Extract the [X, Y] coordinate from the center of the cell holding the provided text.  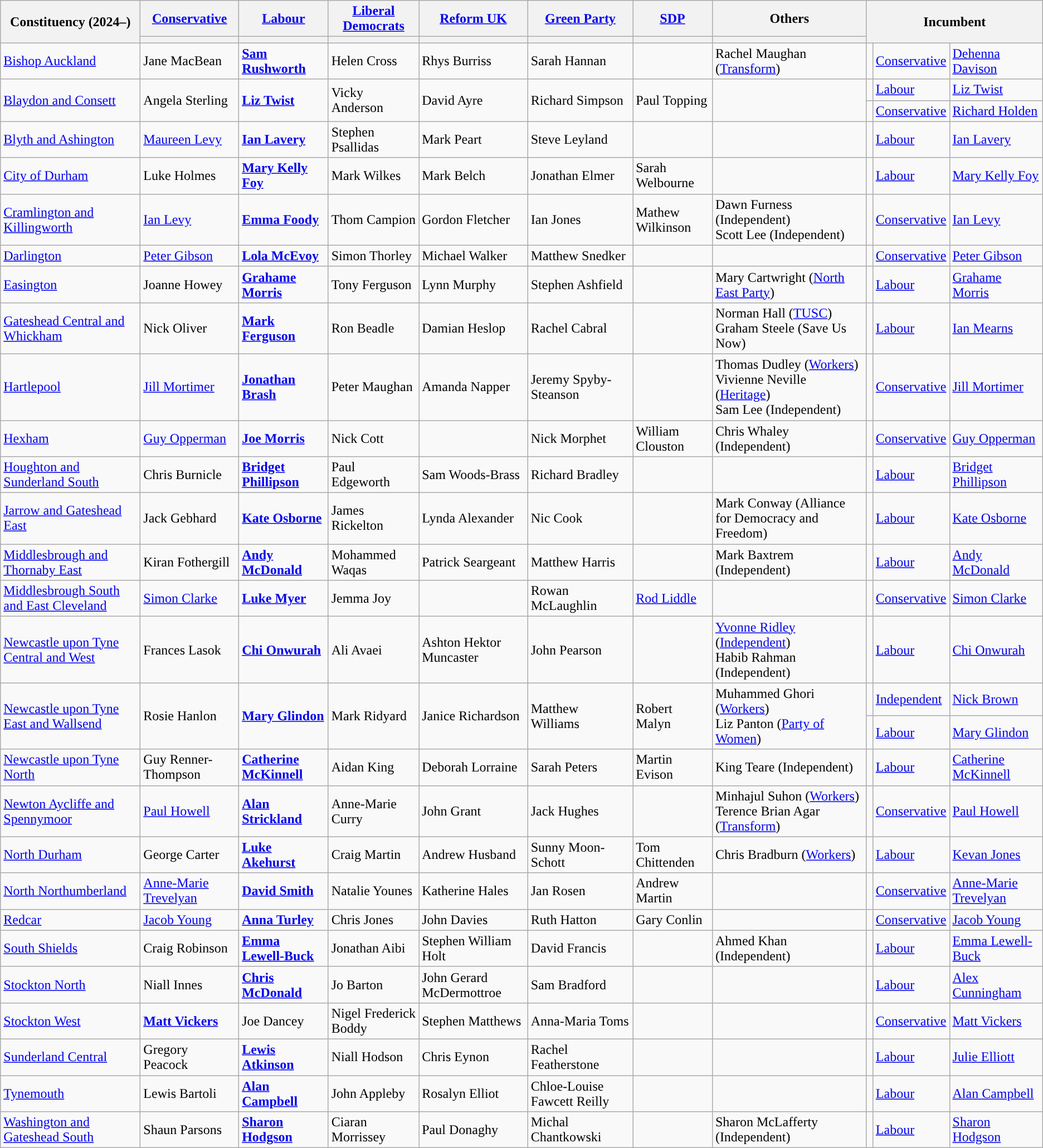
Lynn Murphy [474, 284]
Peter Maughan [373, 387]
Chris Jones [373, 920]
Gregory Peacock [189, 1057]
Nick Morphet [581, 438]
Craig Robinson [189, 948]
Washington and Gateshead South [70, 1130]
Nic Cook [581, 519]
Chris Burnicle [189, 475]
Middlesbrough South and East Cleveland [70, 598]
SDP [673, 19]
John Pearson [581, 649]
Joe Morris [284, 438]
Rod Liddle [673, 598]
Jonathan Elmer [581, 176]
Richard Simpson [581, 100]
Niall Hodson [373, 1057]
Newcastle upon Tyne North [70, 768]
Shaun Parsons [189, 1130]
Tynemouth [70, 1093]
Steve Leyland [581, 139]
Chris Eynon [474, 1057]
Jarrow and Gateshead East [70, 519]
Jo Barton [373, 985]
Damian Heslop [474, 328]
Sarah Welbourne [673, 176]
Chris Whaley (Independent) [789, 438]
North Durham [70, 854]
Cramlington and Killingworth [70, 219]
Dehenna Davison [996, 61]
Hexham [70, 438]
Rachel Featherstone [581, 1057]
Jane MacBean [189, 61]
Joanne Howey [189, 284]
Mark Wilkes [373, 176]
Ciaran Morrissey [373, 1130]
Vicky Anderson [373, 100]
Stephen Psallidas [373, 139]
Matthew Williams [581, 716]
Ian Jones [581, 219]
Rachel Cabral [581, 328]
Sarah Peters [581, 768]
Martin Evison [673, 768]
Rowan McLaughlin [581, 598]
Mark Peart [474, 139]
Jemma Joy [373, 598]
Jonathan Brash [284, 387]
Mary Cartwright (North East Party) [789, 284]
Guy Renner-Thompson [189, 768]
North Northumberland [70, 891]
Thom Campion [373, 219]
Richard Holden [996, 111]
Jan Rosen [581, 891]
Easington [70, 284]
Gateshead Central and Whickham [70, 328]
Ian Mearns [996, 328]
Chris Bradburn (Workers) [789, 854]
Stockton West [70, 1020]
Newcastle upon Tyne Central and West [70, 649]
William Clouston [673, 438]
Sarah Hannan [581, 61]
Ruth Hatton [581, 920]
Rosie Hanlon [189, 716]
Alan Strickland [284, 811]
James Rickelton [373, 519]
Muhammed Ghori (Workers)Liz Panton (Party of Women) [789, 716]
Chloe-Louise Fawcett Reilly [581, 1093]
Kevan Jones [996, 854]
Nick Brown [996, 700]
Nick Cott [373, 438]
Simon Thorley [373, 256]
John Grant [474, 811]
Katherine Hales [474, 891]
Blaydon and Consett [70, 100]
Patrick Seargeant [474, 563]
Emma Foody [284, 219]
Nigel Frederick Boddy [373, 1020]
Dawn Furness (Independent)Scott Lee (Independent) [789, 219]
Niall Innes [189, 985]
Bishop Auckland [70, 61]
Michal Chantkowski [581, 1130]
Stephen Ashfield [581, 284]
Rhys Burriss [474, 61]
Newton Aycliffe and Spennymoor [70, 811]
Houghton and Sunderland South [70, 475]
Mark Ridyard [373, 716]
Middlesbrough and Thornaby East [70, 563]
Tony Ferguson [373, 284]
Lewis Bartoli [189, 1093]
Amanda Napper [474, 387]
Janice Richardson [474, 716]
Matthew Harris [581, 563]
David Smith [284, 891]
Aidan King [373, 768]
Mark Conway (Alliance for Democracy and Freedom) [789, 519]
Paul Edgeworth [373, 475]
Yvonne Ridley (Independent)Habib Rahman (Independent) [789, 649]
David Ayre [474, 100]
Lewis Atkinson [284, 1057]
Lola McEvoy [284, 256]
Mark Belch [474, 176]
Liberal Democrats [373, 19]
Julie Elliott [996, 1057]
Mathew Wilkinson [673, 219]
Norman Hall (TUSC)Graham Steele (Save Us Now) [789, 328]
Sam Bradford [581, 985]
Joe Dancey [284, 1020]
Paul Topping [673, 100]
Deborah Lorraine [474, 768]
Alex Cunningham [996, 985]
Andrew Husband [474, 854]
Stephen Matthews [474, 1020]
Richard Bradley [581, 475]
George Carter [189, 854]
John Appleby [373, 1093]
Stockton North [70, 985]
South Shields [70, 948]
Jonathan Aibi [373, 948]
Natalie Younes [373, 891]
King Teare (Independent) [789, 768]
Frances Lasok [189, 649]
Minhajul Suhon (Workers)Terence Brian Agar (Transform) [789, 811]
Chris McDonald [284, 985]
Matthew Snedker [581, 256]
Sam Rushworth [284, 61]
Anna Turley [284, 920]
Others [789, 19]
Tom Chittenden [673, 854]
Maureen Levy [189, 139]
Ali Avaei [373, 649]
Jeremy Spyby-Steanson [581, 387]
Gordon Fletcher [474, 219]
Ahmed Khan (Independent) [789, 948]
Redcar [70, 920]
Rachel Maughan (Transform) [789, 61]
Angela Sterling [189, 100]
Luke Myer [284, 598]
Hartlepool [70, 387]
Nick Oliver [189, 328]
Sharon McLafferty (Independent) [789, 1130]
Robert Malyn [673, 716]
Ron Beadle [373, 328]
Michael Walker [474, 256]
Anne-Marie Curry [373, 811]
Ashton Hektor Muncaster [474, 649]
John Davies [474, 920]
Mark Baxtrem (Independent) [789, 563]
David Francis [581, 948]
Mark Ferguson [284, 328]
John Gerard McDermottroe [474, 985]
Sunderland Central [70, 1057]
Anna-Maria Toms [581, 1020]
Reform UK [474, 19]
Mohammed Waqas [373, 563]
Sunny Moon-Schott [581, 854]
Paul Donaghy [474, 1130]
Gary Conlin [673, 920]
Andrew Martin [673, 891]
Independent [911, 700]
Craig Martin [373, 854]
Newcastle upon Tyne East and Wallsend [70, 716]
Incumbent [954, 22]
Constituency (2024–) [70, 22]
Luke Holmes [189, 176]
Jack Gebhard [189, 519]
Jack Hughes [581, 811]
City of Durham [70, 176]
Luke Akehurst [284, 854]
Darlington [70, 256]
Thomas Dudley (Workers)Vivienne Neville (Heritage)Sam Lee (Independent) [789, 387]
Kiran Fothergill [189, 563]
Green Party [581, 19]
Lynda Alexander [474, 519]
Blyth and Ashington [70, 139]
Rosalyn Elliot [474, 1093]
Sam Woods-Brass [474, 475]
Helen Cross [373, 61]
Stephen William Holt [474, 948]
